Output the [x, y] coordinate of the center of the cell containing the given text.  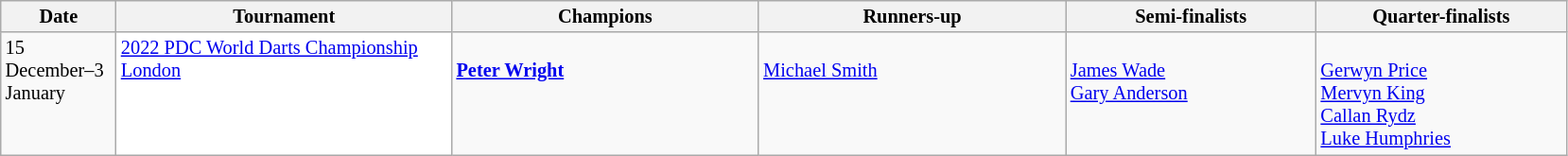
Date [59, 16]
Champions [605, 16]
2022 PDC World Darts Championship London [284, 94]
15 December–3 January [59, 94]
Semi-finalists [1192, 16]
James Wade Gary Anderson [1192, 94]
Runners-up [912, 16]
Tournament [284, 16]
Quarter-finalists [1441, 16]
Michael Smith [912, 94]
Gerwyn Price Mervyn King Callan Rydz Luke Humphries [1441, 94]
Peter Wright [605, 94]
